Determine the (X, Y) coordinate at the center of the cell enclosing the given text.  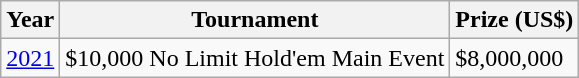
Prize (US$) (514, 20)
$10,000 No Limit Hold'em Main Event (255, 58)
$8,000,000 (514, 58)
Year (30, 20)
2021 (30, 58)
Tournament (255, 20)
